Find where the given text appears and provide that cell's center as [x, y] coordinate. 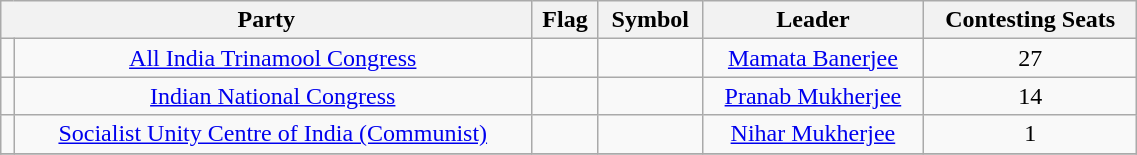
Mamata Banerjee [812, 58]
Socialist Unity Centre of India (Communist) [273, 134]
All India Trinamool Congress [273, 58]
Indian National Congress [273, 96]
Nihar Mukherjee [812, 134]
14 [1030, 96]
Symbol [650, 20]
Contesting Seats [1030, 20]
1 [1030, 134]
27 [1030, 58]
Pranab Mukherjee [812, 96]
Leader [812, 20]
Party [266, 20]
Flag [565, 20]
